Scan for the cell matching the given text and deliver its [X, Y] coordinate at center. 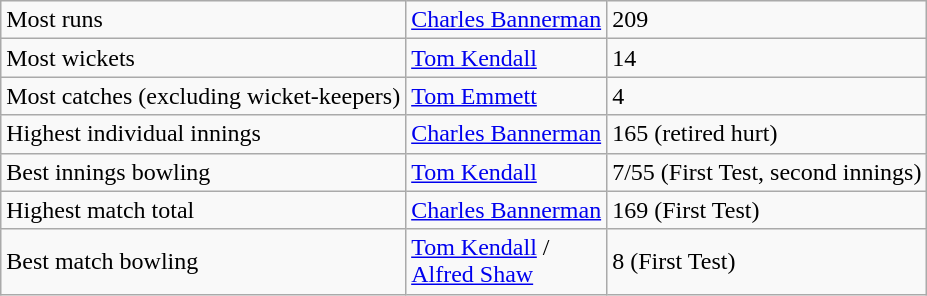
165 (retired hurt) [767, 134]
Most wickets [204, 58]
Most runs [204, 20]
Best innings bowling [204, 172]
Tom Emmett [506, 96]
Most catches (excluding wicket-keepers) [204, 96]
209 [767, 20]
7/55 (First Test, second innings) [767, 172]
Best match bowling [204, 262]
8 (First Test) [767, 262]
Highest individual innings [204, 134]
169 (First Test) [767, 210]
Highest match total [204, 210]
Tom Kendall / Alfred Shaw [506, 262]
14 [767, 58]
4 [767, 96]
